Identify which cell holds the provided text, then report its (X, Y) central coordinate. 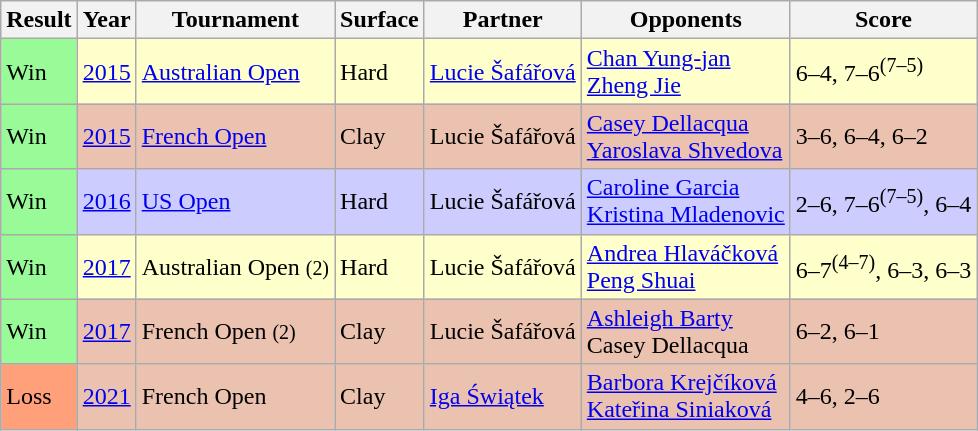
Australian Open (235, 72)
6–2, 6–1 (883, 332)
6–4, 7–6(7–5) (883, 72)
2–6, 7–6(7–5), 6–4 (883, 202)
Result (39, 20)
2021 (106, 396)
Surface (380, 20)
Loss (39, 396)
Score (883, 20)
6–7(4–7), 6–3, 6–3 (883, 266)
Tournament (235, 20)
Chan Yung-jan Zheng Jie (686, 72)
US Open (235, 202)
4–6, 2–6 (883, 396)
2016 (106, 202)
Year (106, 20)
Casey Dellacqua Yaroslava Shvedova (686, 136)
Caroline Garcia Kristina Mladenovic (686, 202)
French Open (2) (235, 332)
Ashleigh Barty Casey Dellacqua (686, 332)
Iga Świątek (502, 396)
3–6, 6–4, 6–2 (883, 136)
Andrea Hlaváčková Peng Shuai (686, 266)
Partner (502, 20)
Barbora Krejčíková Kateřina Siniaková (686, 396)
Australian Open (2) (235, 266)
Opponents (686, 20)
